Capture the cell that displays the provided text and extract its (x, y) central coordinate. 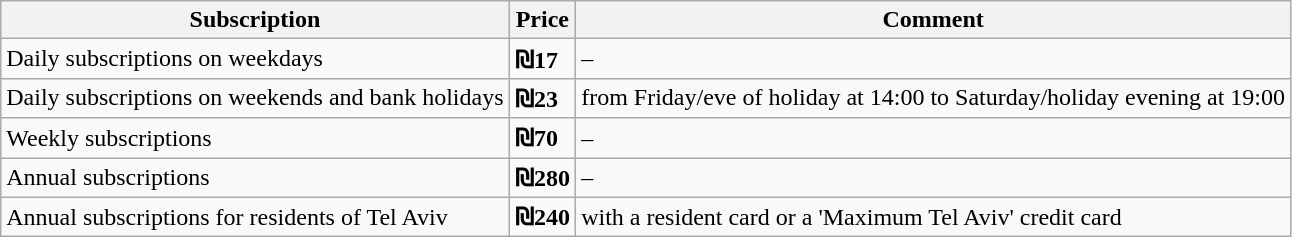
₪280 (542, 178)
Comment (934, 20)
₪17 (542, 59)
from Friday/eve of holiday at 14:00 to Saturday/holiday evening at 19:00 (934, 98)
Price (542, 20)
Weekly subscriptions (255, 138)
₪23 (542, 98)
with a resident card or a 'Maximum Tel Aviv' credit card (934, 217)
Daily subscriptions on weekdays (255, 59)
Annual subscriptions for residents of Tel Aviv (255, 217)
₪240 (542, 217)
Annual subscriptions (255, 178)
Daily subscriptions on weekends and bank holidays (255, 98)
Subscription (255, 20)
₪70 (542, 138)
